From the cell containing the given text, extract its center point as [x, y] coordinate. 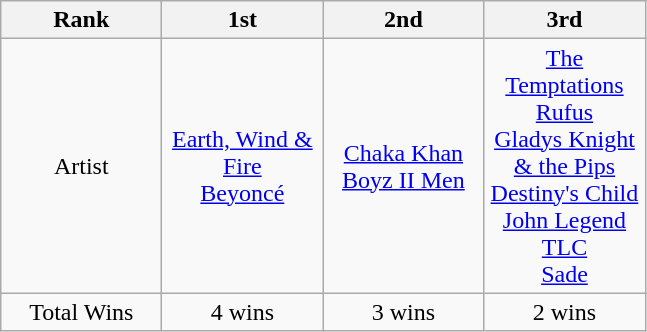
Artist [82, 166]
3 wins [404, 312]
Total Wins [82, 312]
4 wins [242, 312]
The TemptationsRufusGladys Knight & the PipsDestiny's ChildJohn LegendTLCSade [564, 166]
3rd [564, 20]
Rank [82, 20]
1st [242, 20]
2 wins [564, 312]
Earth, Wind & FireBeyoncé [242, 166]
Chaka KhanBoyz II Men [404, 166]
2nd [404, 20]
